Pinpoint the cell where the given text exists, returning its [x, y] midpoint coordinate. 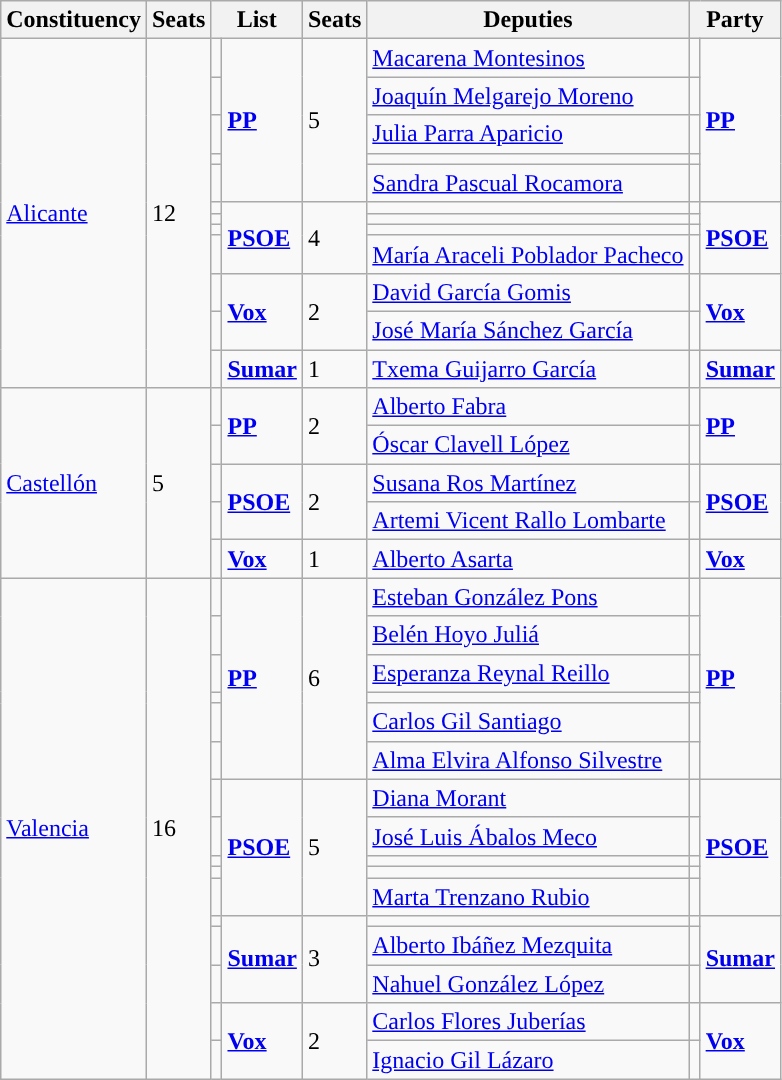
Alberto Ibáñez Mezquita [528, 946]
Carlos Gil Santiago [528, 722]
Belén Hoyo Juliá [528, 635]
Ignacio Gil Lázaro [528, 1060]
3 [334, 960]
List [256, 20]
Diana Morant [528, 798]
Alicante [74, 214]
6 [334, 678]
Esperanza Reynal Reillo [528, 673]
Susana Ros Martínez [528, 483]
Sandra Pascual Rocamora [528, 183]
Nahuel González López [528, 984]
Alma Elvira Alfonso Silvestre [528, 760]
12 [178, 214]
Macarena Montesinos [528, 58]
José Luis Ábalos Meco [528, 836]
Castellón [74, 483]
Constituency [74, 20]
Carlos Flores Juberías [528, 1022]
Óscar Clavell López [528, 445]
Julia Parra Aparicio [528, 134]
Party [734, 20]
Esteban González Pons [528, 597]
Joaquín Melgarejo Moreno [528, 96]
Marta Trenzano Rubio [528, 897]
16 [178, 828]
David García Gomis [528, 292]
José María Sánchez García [528, 330]
María Araceli Poblador Pacheco [528, 254]
Artemi Vicent Rallo Lombarte [528, 521]
Deputies [528, 20]
4 [334, 238]
Alberto Fabra [528, 407]
Alberto Asarta [528, 559]
Txema Guijarro García [528, 369]
Valencia [74, 828]
